Output the (x, y) coordinate of the center of the cell containing the given text.  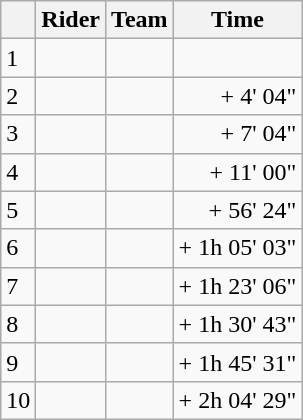
+ 7' 04" (238, 134)
7 (18, 286)
Rider (71, 20)
+ 56' 24" (238, 210)
+ 11' 00" (238, 172)
8 (18, 324)
5 (18, 210)
2 (18, 96)
9 (18, 362)
1 (18, 58)
10 (18, 400)
+ 1h 30' 43" (238, 324)
3 (18, 134)
+ 1h 23' 06" (238, 286)
Time (238, 20)
+ 1h 05' 03" (238, 248)
6 (18, 248)
Team (140, 20)
4 (18, 172)
+ 4' 04" (238, 96)
+ 1h 45' 31" (238, 362)
+ 2h 04' 29" (238, 400)
